Output the [X, Y] coordinate of the center of the cell containing the given text.  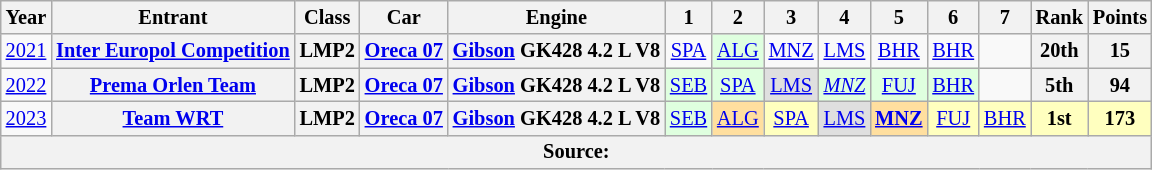
94 [1120, 85]
Prema Orlen Team [172, 85]
173 [1120, 118]
Rank [1060, 17]
2023 [26, 118]
Inter Europol Competition [172, 51]
15 [1120, 51]
4 [845, 17]
Year [26, 17]
20th [1060, 51]
2 [738, 17]
Team WRT [172, 118]
6 [953, 17]
Engine [556, 17]
Entrant [172, 17]
2021 [26, 51]
5 [898, 17]
1st [1060, 118]
3 [792, 17]
5th [1060, 85]
7 [1005, 17]
Class [328, 17]
Source: [576, 152]
Points [1120, 17]
Car [404, 17]
1 [688, 17]
2022 [26, 85]
